Determine the [X, Y] coordinate at the center of the cell enclosing the given text.  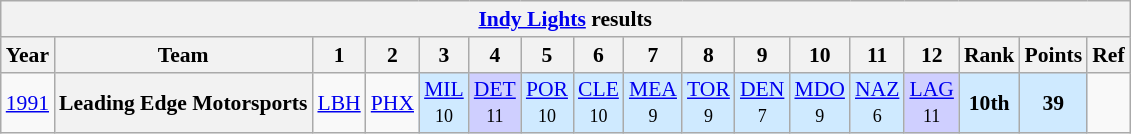
6 [598, 55]
Leading Edge Motorsports [183, 102]
PHX [392, 102]
Points [1053, 55]
LAG11 [931, 102]
DEN7 [762, 102]
TOR9 [708, 102]
LBH [338, 102]
5 [547, 55]
7 [653, 55]
MDO9 [820, 102]
10th [990, 102]
12 [931, 55]
NAZ6 [877, 102]
9 [762, 55]
MIL10 [444, 102]
11 [877, 55]
CLE10 [598, 102]
1991 [28, 102]
Ref [1108, 55]
8 [708, 55]
MEA9 [653, 102]
Team [183, 55]
Rank [990, 55]
39 [1053, 102]
3 [444, 55]
4 [495, 55]
10 [820, 55]
2 [392, 55]
DET11 [495, 102]
Indy Lights results [566, 19]
Year [28, 55]
1 [338, 55]
POR10 [547, 102]
